Detect which cell encompasses the target text, then output its (X, Y) center coordinate. 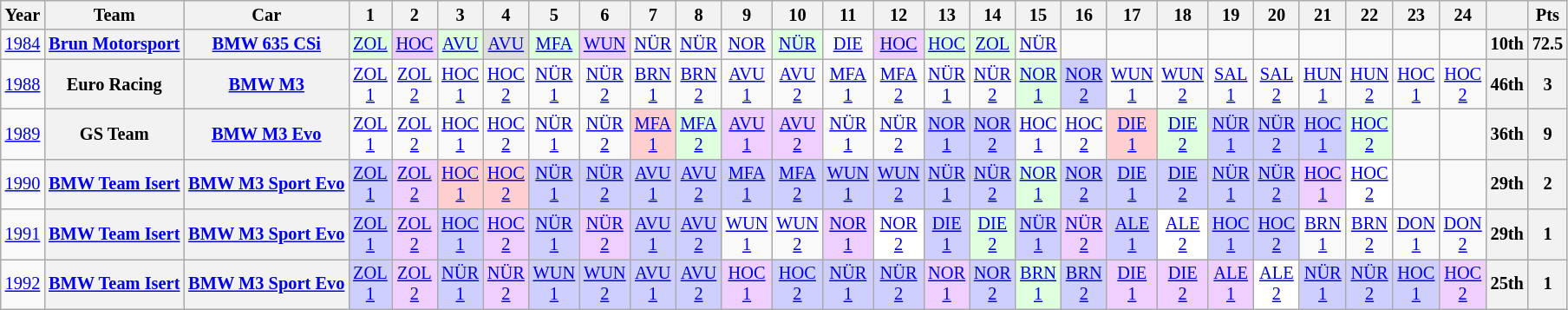
1992 (23, 284)
24 (1463, 15)
4 (506, 15)
SAL1 (1232, 84)
1991 (23, 234)
19 (1232, 15)
Pts (1547, 15)
Team (114, 15)
HUN1 (1323, 84)
10th (1507, 44)
1990 (23, 184)
NOR (747, 44)
DON2 (1463, 234)
SAL2 (1277, 84)
MFA (554, 44)
Euro Racing (114, 84)
DIE (848, 44)
16 (1084, 15)
8 (699, 15)
Year (23, 15)
18 (1182, 15)
5 (554, 15)
14 (992, 15)
DON1 (1416, 234)
72.5 (1547, 44)
15 (1039, 15)
46th (1507, 84)
22 (1369, 15)
25th (1507, 284)
BMW M3 Evo (266, 134)
10 (797, 15)
WUN (604, 44)
Car (266, 15)
17 (1132, 15)
13 (947, 15)
21 (1323, 15)
GS Team (114, 134)
BMW 635 CSi (266, 44)
HUN2 (1369, 84)
20 (1277, 15)
6 (604, 15)
36th (1507, 134)
1984 (23, 44)
11 (848, 15)
1989 (23, 134)
12 (898, 15)
BMW M3 (266, 84)
Brun Motorsport (114, 44)
7 (652, 15)
1988 (23, 84)
23 (1416, 15)
